Locate the cell with the specified text and output its [x, y] center coordinate. 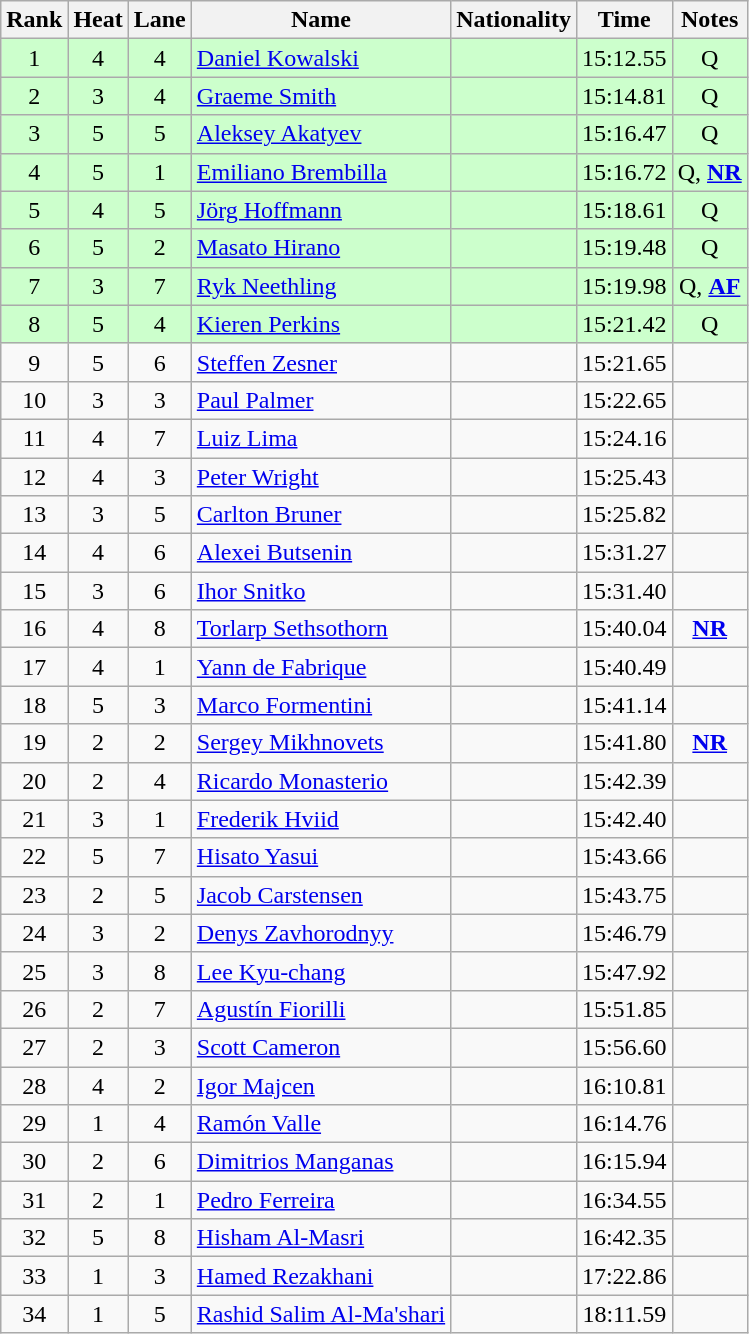
15:42.39 [624, 781]
15:18.61 [624, 210]
Notes [710, 20]
Yann de Fabrique [320, 667]
15:21.42 [624, 324]
15:21.65 [624, 362]
Agustín Fiorilli [320, 1009]
20 [34, 781]
Igor Majcen [320, 1085]
16:15.94 [624, 1162]
10 [34, 400]
33 [34, 1276]
Ricardo Monasterio [320, 781]
Name [320, 20]
Frederik Hviid [320, 819]
Heat [98, 20]
Scott Cameron [320, 1047]
Ihor Snitko [320, 591]
Jörg Hoffmann [320, 210]
Steffen Zesner [320, 362]
Peter Wright [320, 477]
26 [34, 1009]
Time [624, 20]
Nationality [514, 20]
15:19.48 [624, 248]
16:34.55 [624, 1200]
Hamed Rezakhani [320, 1276]
Ryk Neethling [320, 286]
Graeme Smith [320, 96]
23 [34, 895]
32 [34, 1238]
Dimitrios Manganas [320, 1162]
16:14.76 [624, 1124]
15:31.40 [624, 591]
12 [34, 477]
15:16.47 [624, 134]
Paul Palmer [320, 400]
15:42.40 [624, 819]
24 [34, 933]
Rank [34, 20]
Luiz Lima [320, 438]
Hisato Yasui [320, 857]
28 [34, 1085]
Alexei Butsenin [320, 553]
Q, NR [710, 172]
15:46.79 [624, 933]
19 [34, 743]
15:22.65 [624, 400]
Torlarp Sethsothorn [320, 629]
30 [34, 1162]
15:51.85 [624, 1009]
15:40.04 [624, 629]
15 [34, 591]
Pedro Ferreira [320, 1200]
15:40.49 [624, 667]
34 [34, 1314]
31 [34, 1200]
Jacob Carstensen [320, 895]
14 [34, 553]
Marco Formentini [320, 705]
22 [34, 857]
15:12.55 [624, 58]
15:47.92 [624, 971]
16:10.81 [624, 1085]
Ramón Valle [320, 1124]
15:14.81 [624, 96]
15:41.14 [624, 705]
16:42.35 [624, 1238]
Aleksey Akatyev [320, 134]
15:43.75 [624, 895]
Rashid Salim Al-Ma'shari [320, 1314]
29 [34, 1124]
15:24.16 [624, 438]
15:25.43 [624, 477]
Emiliano Brembilla [320, 172]
18:11.59 [624, 1314]
Q, AF [710, 286]
17 [34, 667]
15:25.82 [624, 515]
15:43.66 [624, 857]
16 [34, 629]
Hisham Al-Masri [320, 1238]
27 [34, 1047]
21 [34, 819]
11 [34, 438]
Kieren Perkins [320, 324]
Carlton Bruner [320, 515]
13 [34, 515]
15:19.98 [624, 286]
15:31.27 [624, 553]
Lane [160, 20]
9 [34, 362]
Daniel Kowalski [320, 58]
18 [34, 705]
Masato Hirano [320, 248]
15:56.60 [624, 1047]
Denys Zavhorodnyy [320, 933]
17:22.86 [624, 1276]
15:16.72 [624, 172]
Sergey Mikhnovets [320, 743]
15:41.80 [624, 743]
25 [34, 971]
Lee Kyu-chang [320, 971]
